For the text-containing cell, return its midpoint in (X, Y) coordinate format. 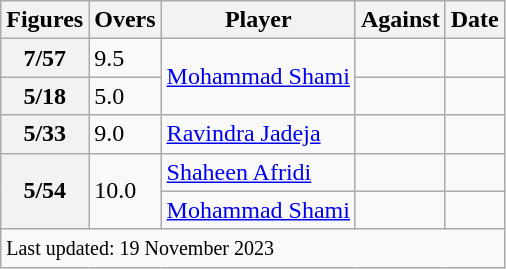
5/18 (45, 96)
7/57 (45, 58)
9.0 (125, 134)
9.5 (125, 58)
Player (258, 20)
Ravindra Jadeja (258, 134)
Last updated: 19 November 2023 (253, 248)
10.0 (125, 191)
5/54 (45, 191)
Overs (125, 20)
Shaheen Afridi (258, 172)
5.0 (125, 96)
Date (474, 20)
5/33 (45, 134)
Figures (45, 20)
Against (400, 20)
